Provide the (x, y) coordinate of the cell's center where the given text is located.  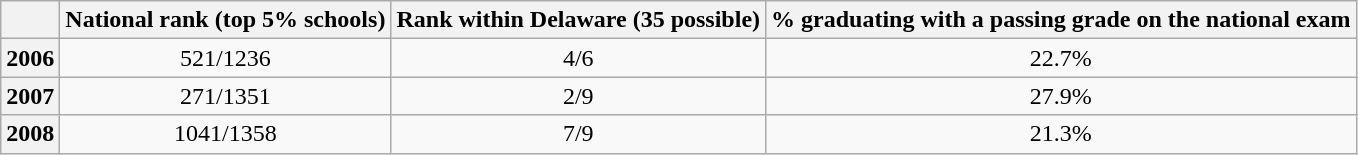
2/9 (578, 96)
Rank within Delaware (35 possible) (578, 20)
22.7% (1061, 58)
National rank (top 5% schools) (226, 20)
2007 (30, 96)
7/9 (578, 134)
4/6 (578, 58)
27.9% (1061, 96)
521/1236 (226, 58)
271/1351 (226, 96)
21.3% (1061, 134)
2008 (30, 134)
2006 (30, 58)
1041/1358 (226, 134)
% graduating with a passing grade on the national exam (1061, 20)
